Identify which cell holds the provided text, then report its [x, y] central coordinate. 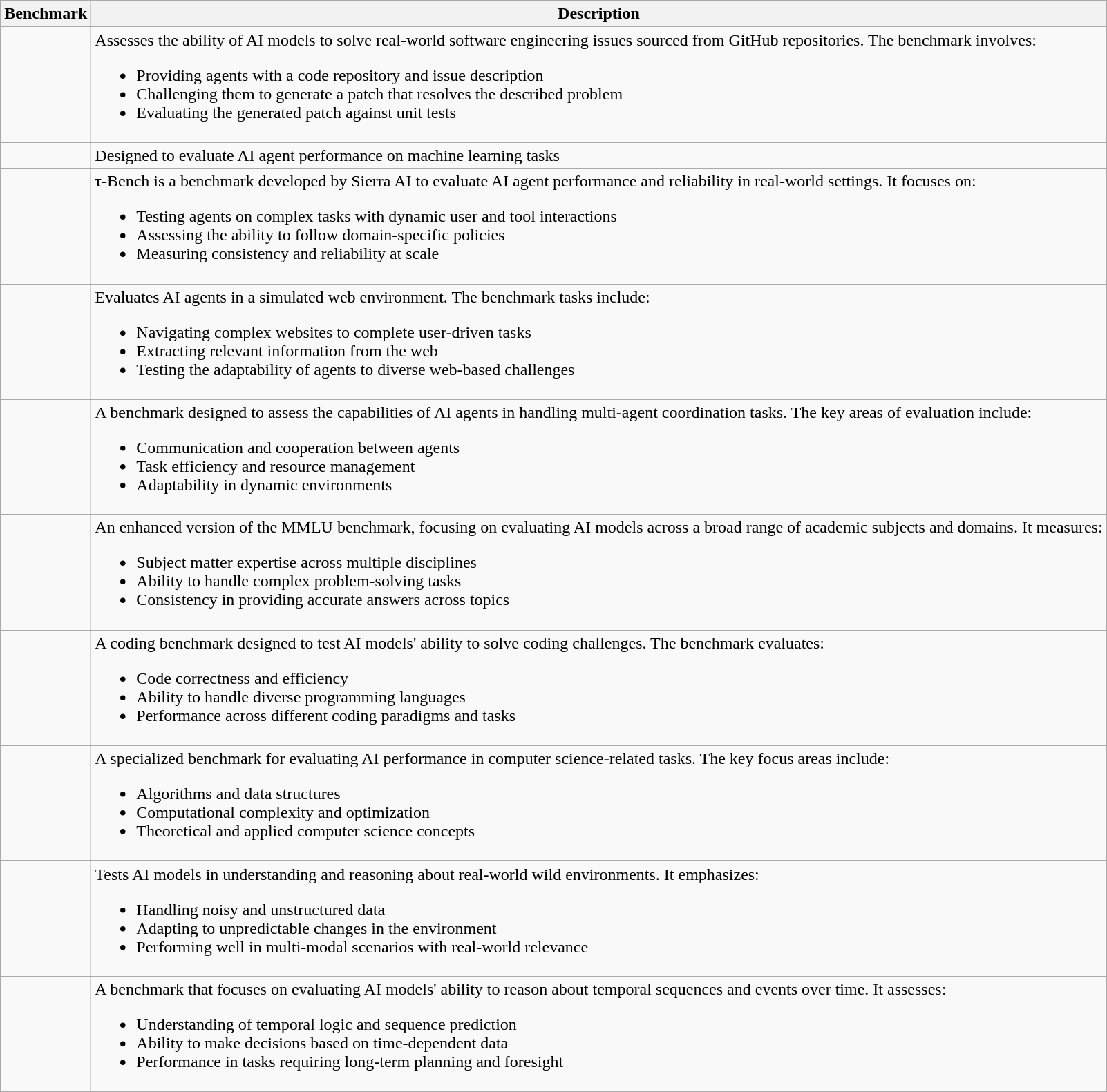
Benchmark [46, 14]
Designed to evaluate AI agent performance on machine learning tasks [598, 155]
Description [598, 14]
